Provide the (X, Y) coordinate of the cell's center where the given text is located.  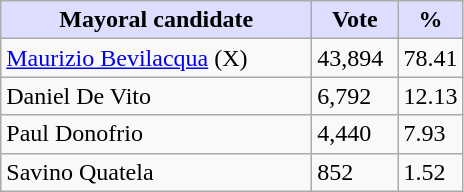
7.93 (430, 134)
Paul Donofrio (156, 134)
Savino Quatela (156, 172)
Daniel De Vito (156, 96)
1.52 (430, 172)
6,792 (355, 96)
43,894 (355, 58)
Vote (355, 20)
% (430, 20)
852 (355, 172)
Maurizio Bevilacqua (X) (156, 58)
78.41 (430, 58)
Mayoral candidate (156, 20)
4,440 (355, 134)
12.13 (430, 96)
